Determine the [x, y] coordinate at the center of the cell enclosing the given text.  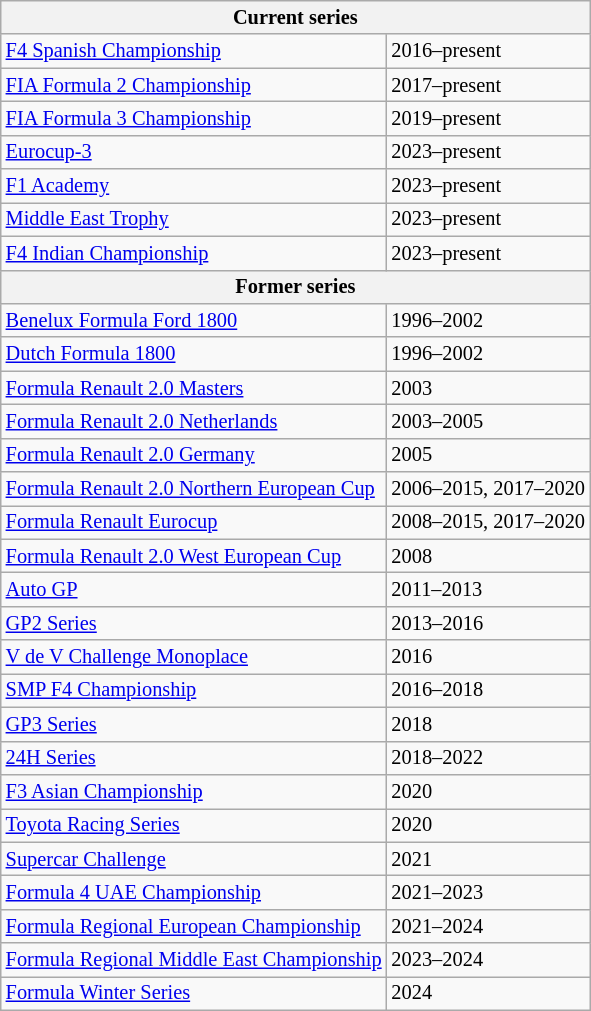
Formula Renault 2.0 West European Cup [194, 556]
Dutch Formula 1800 [194, 354]
GP3 Series [194, 724]
Formula Regional Middle East Championship [194, 960]
Current series [296, 17]
Formula Renault 2.0 Northern European Cup [194, 489]
FIA Formula 3 Championship [194, 118]
Former series [296, 287]
GP2 Series [194, 623]
2024 [488, 993]
Formula Renault Eurocup [194, 522]
Formula Renault 2.0 Netherlands [194, 421]
FIA Formula 2 Championship [194, 85]
2008–2015, 2017–2020 [488, 522]
Formula Renault 2.0 Germany [194, 455]
2018 [488, 724]
Auto GP [194, 589]
Supercar Challenge [194, 859]
2011–2013 [488, 589]
F1 Academy [194, 186]
F3 Asian Championship [194, 791]
Formula 4 UAE Championship [194, 892]
2008 [488, 556]
F4 Spanish Championship [194, 51]
Toyota Racing Series [194, 825]
2016 [488, 657]
Benelux Formula Ford 1800 [194, 320]
Formula Winter Series [194, 993]
2006–2015, 2017–2020 [488, 489]
2016–present [488, 51]
2016–2018 [488, 690]
Eurocup-3 [194, 152]
Formula Renault 2.0 Masters [194, 388]
2017–present [488, 85]
2019–present [488, 118]
V de V Challenge Monoplace [194, 657]
2023–2024 [488, 960]
2021–2023 [488, 892]
2003–2005 [488, 421]
SMP F4 Championship [194, 690]
24H Series [194, 758]
Middle East Trophy [194, 219]
Formula Regional European Championship [194, 926]
2003 [488, 388]
2018–2022 [488, 758]
F4 Indian Championship [194, 253]
2013–2016 [488, 623]
2021–2024 [488, 926]
2005 [488, 455]
2021 [488, 859]
